Extract the [x, y] coordinate from the center of the cell holding the provided text.  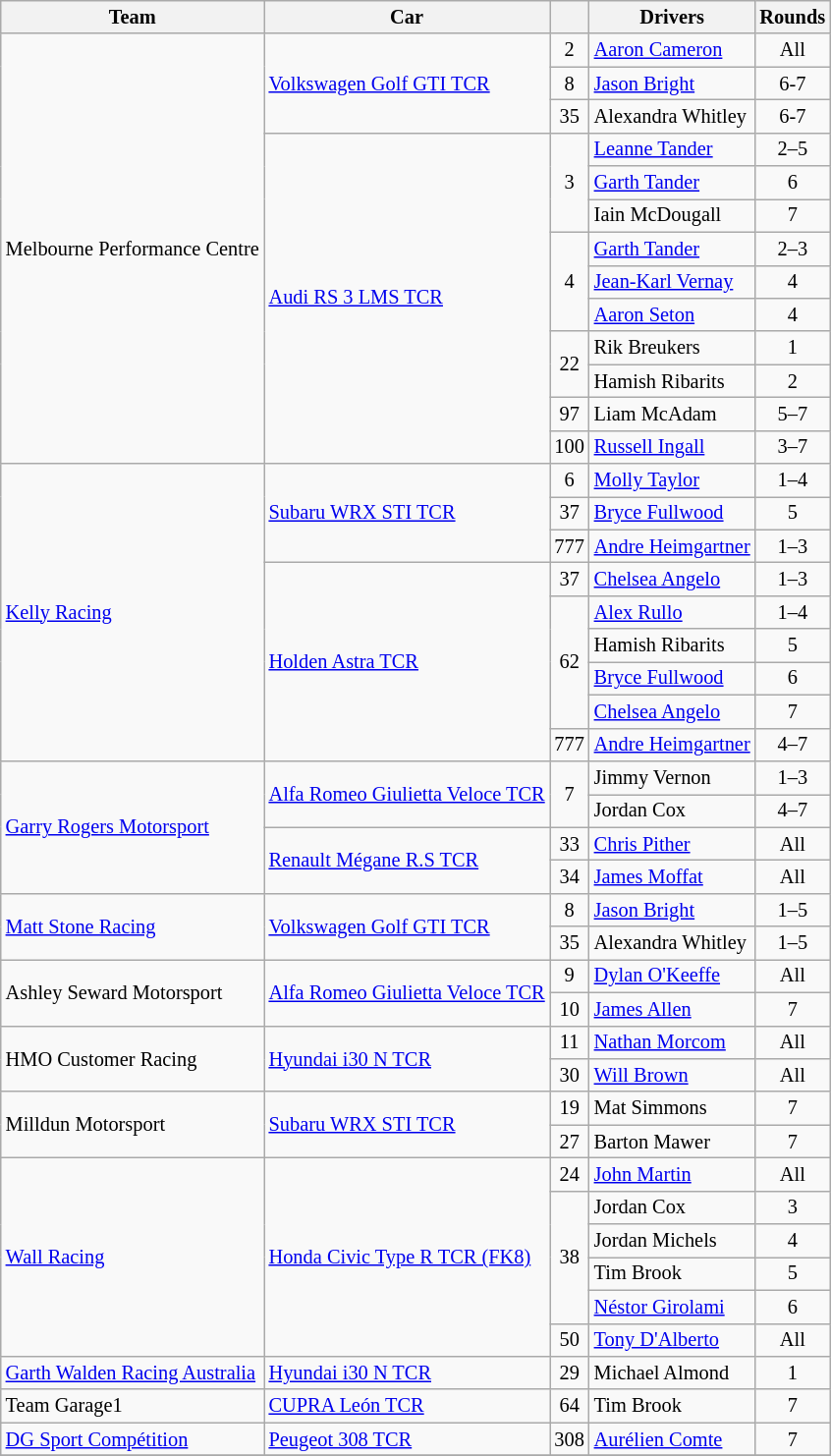
11 [570, 1042]
50 [570, 1340]
Chris Pither [672, 844]
Car [407, 17]
James Allen [672, 1009]
Alex Rullo [672, 612]
Kelly Racing [133, 613]
CUPRA León TCR [407, 1406]
62 [570, 662]
Tony D'Alberto [672, 1340]
38 [570, 1258]
Garry Rogers Motorsport [133, 827]
22 [570, 364]
DG Sport Compétition [133, 1439]
Holden Astra TCR [407, 661]
Aaron Seton [672, 314]
Néstor Girolami [672, 1307]
Garth Walden Racing Australia [133, 1372]
Mat Simmons [672, 1108]
3–7 [794, 447]
5–7 [794, 414]
Honda Civic Type R TCR (FK8) [407, 1257]
Dylan O'Keeffe [672, 976]
Will Brown [672, 1075]
Liam McAdam [672, 414]
27 [570, 1142]
Molly Taylor [672, 480]
30 [570, 1075]
97 [570, 414]
2–5 [794, 149]
19 [570, 1108]
HMO Customer Racing [133, 1059]
Russell Ingall [672, 447]
Rik Breukers [672, 348]
Jimmy Vernon [672, 777]
29 [570, 1372]
Iain McDougall [672, 215]
24 [570, 1174]
Aurélien Comte [672, 1439]
Melbourne Performance Centre [133, 249]
10 [570, 1009]
Peugeot 308 TCR [407, 1439]
Drivers [672, 17]
Aaron Cameron [672, 50]
Team [133, 17]
100 [570, 447]
34 [570, 876]
308 [570, 1439]
Jean-Karl Vernay [672, 282]
Nathan Morcom [672, 1042]
Wall Racing [133, 1257]
James Moffat [672, 876]
Milldun Motorsport [133, 1124]
Leanne Tander [672, 149]
64 [570, 1406]
Jordan Michels [672, 1241]
Matt Stone Racing [133, 925]
Ashley Seward Motorsport [133, 992]
Michael Almond [672, 1372]
Rounds [794, 17]
John Martin [672, 1174]
2–3 [794, 249]
9 [570, 976]
Renault Mégane R.S TCR [407, 861]
Team Garage1 [133, 1406]
33 [570, 844]
Barton Mawer [672, 1142]
Audi RS 3 LMS TCR [407, 299]
